Extract the [X, Y] coordinate from the center of the cell holding the provided text.  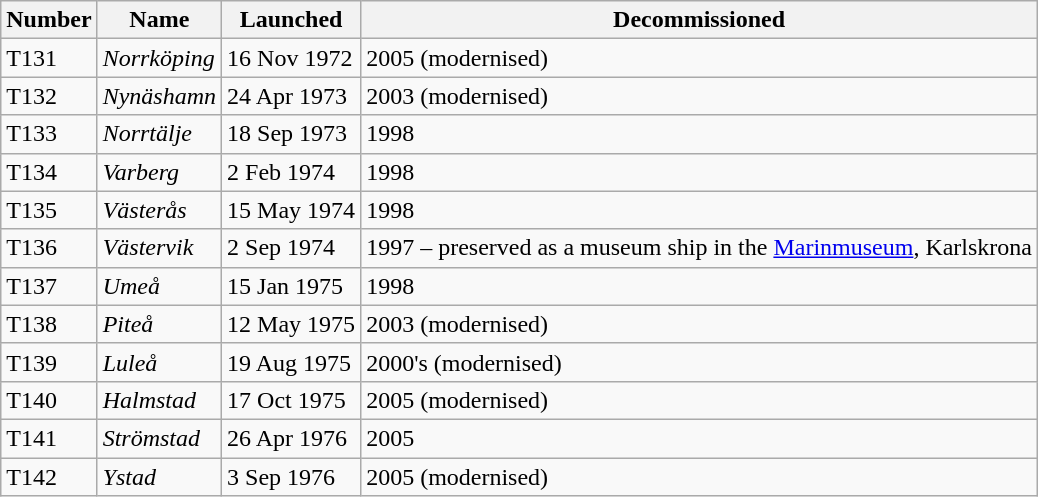
1997 – preserved as a museum ship in the Marinmuseum, Karlskrona [700, 248]
Number [49, 20]
Strömstad [159, 438]
T136 [49, 248]
15 May 1974 [292, 210]
T131 [49, 58]
16 Nov 1972 [292, 58]
17 Oct 1975 [292, 400]
Ystad [159, 477]
Västervik [159, 248]
18 Sep 1973 [292, 134]
T141 [49, 438]
Launched [292, 20]
26 Apr 1976 [292, 438]
2 Sep 1974 [292, 248]
T140 [49, 400]
2 Feb 1974 [292, 172]
T132 [49, 96]
Norrtälje [159, 134]
Umeå [159, 286]
Nynäshamn [159, 96]
19 Aug 1975 [292, 362]
3 Sep 1976 [292, 477]
T142 [49, 477]
T137 [49, 286]
T135 [49, 210]
Halmstad [159, 400]
12 May 1975 [292, 324]
2000's (modernised) [700, 362]
Piteå [159, 324]
Name [159, 20]
T133 [49, 134]
24 Apr 1973 [292, 96]
T138 [49, 324]
Västerås [159, 210]
15 Jan 1975 [292, 286]
2005 [700, 438]
Varberg [159, 172]
T134 [49, 172]
Luleå [159, 362]
Norrköping [159, 58]
T139 [49, 362]
Decommissioned [700, 20]
